Identify which cell holds the provided text, then report its [X, Y] central coordinate. 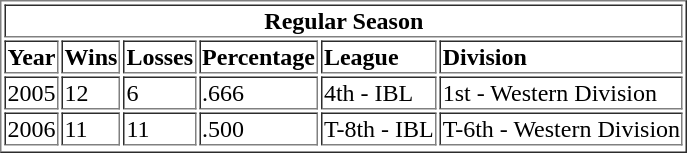
1st - Western Division [562, 92]
Division [562, 56]
Percentage [258, 56]
T-6th - Western Division [562, 128]
.500 [258, 128]
4th - IBL [379, 92]
Losses [160, 56]
Year [31, 56]
2006 [31, 128]
.666 [258, 92]
League [379, 56]
6 [160, 92]
2005 [31, 92]
12 [92, 92]
Wins [92, 56]
Regular Season [344, 20]
T-8th - IBL [379, 128]
